Return [x, y] of the center of cell containing provided text 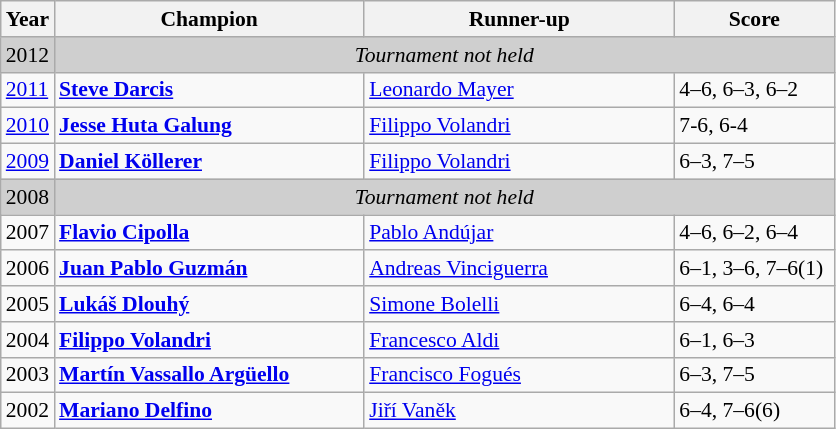
2012 [28, 55]
4–6, 6–3, 6–2 [754, 90]
Andreas Vinciguerra [519, 269]
Year [28, 19]
2008 [28, 197]
Francisco Fogués [519, 375]
Juan Pablo Guzmán [209, 269]
2010 [28, 126]
2005 [28, 304]
Mariano Delfino [209, 411]
6–1, 6–3 [754, 340]
2009 [28, 162]
Flavio Cipolla [209, 233]
6–1, 3–6, 7–6(1) [754, 269]
Jiří Vaněk [519, 411]
Daniel Köllerer [209, 162]
7-6, 6-4 [754, 126]
Simone Bolelli [519, 304]
Martín Vassallo Argüello [209, 375]
2006 [28, 269]
Pablo Andújar [519, 233]
2003 [28, 375]
Leonardo Mayer [519, 90]
Lukáš Dlouhý [209, 304]
Steve Darcis [209, 90]
Score [754, 19]
Jesse Huta Galung [209, 126]
2007 [28, 233]
6–4, 6–4 [754, 304]
Francesco Aldi [519, 340]
2002 [28, 411]
Champion [209, 19]
4–6, 6–2, 6–4 [754, 233]
6–4, 7–6(6) [754, 411]
2004 [28, 340]
Runner-up [519, 19]
2011 [28, 90]
